Return the (X, Y) coordinate for the center point of the cell that contains the specified text.  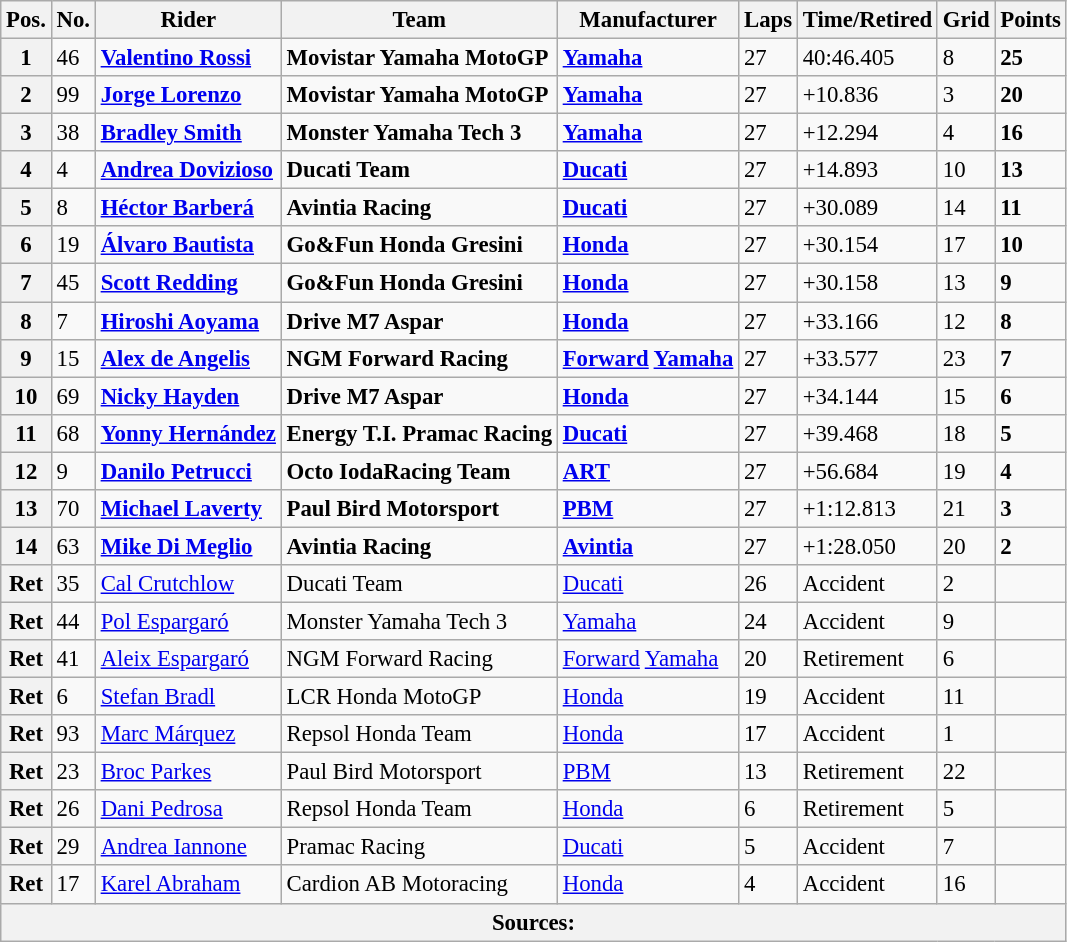
Danilo Petrucci (188, 471)
Alex de Angelis (188, 358)
Andrea Iannone (188, 847)
Pos. (26, 20)
Octo IodaRacing Team (419, 471)
No. (73, 20)
46 (73, 58)
38 (73, 133)
Laps (768, 20)
Pol Espargaró (188, 621)
Michael Laverty (188, 509)
Valentino Rossi (188, 58)
Dani Pedrosa (188, 809)
Hiroshi Aoyama (188, 321)
35 (73, 584)
70 (73, 509)
+34.144 (867, 396)
Pramac Racing (419, 847)
Nicky Hayden (188, 396)
+12.294 (867, 133)
29 (73, 847)
Karel Abraham (188, 885)
22 (966, 772)
Scott Redding (188, 283)
Avintia (648, 546)
Aleix Espargaró (188, 659)
Manufacturer (648, 20)
+33.577 (867, 358)
+1:12.813 (867, 509)
44 (73, 621)
24 (768, 621)
+39.468 (867, 433)
Héctor Barberá (188, 208)
+30.154 (867, 245)
+33.166 (867, 321)
Andrea Dovizioso (188, 170)
63 (73, 546)
99 (73, 95)
Time/Retired (867, 20)
Yonny Hernández (188, 433)
Team (419, 20)
41 (73, 659)
Broc Parkes (188, 772)
+30.158 (867, 283)
68 (73, 433)
+1:28.050 (867, 546)
Jorge Lorenzo (188, 95)
+30.089 (867, 208)
Álvaro Bautista (188, 245)
LCR Honda MotoGP (419, 697)
Points (1030, 20)
Sources: (534, 922)
93 (73, 734)
Energy T.I. Pramac Racing (419, 433)
ART (648, 471)
Rider (188, 20)
Bradley Smith (188, 133)
25 (1030, 58)
Marc Márquez (188, 734)
69 (73, 396)
Mike Di Meglio (188, 546)
Grid (966, 20)
+14.893 (867, 170)
Stefan Bradl (188, 697)
Cal Crutchlow (188, 584)
+56.684 (867, 471)
21 (966, 509)
40:46.405 (867, 58)
18 (966, 433)
45 (73, 283)
Cardion AB Motoracing (419, 885)
+10.836 (867, 95)
